Identify which cell holds the provided text, then report its [x, y] central coordinate. 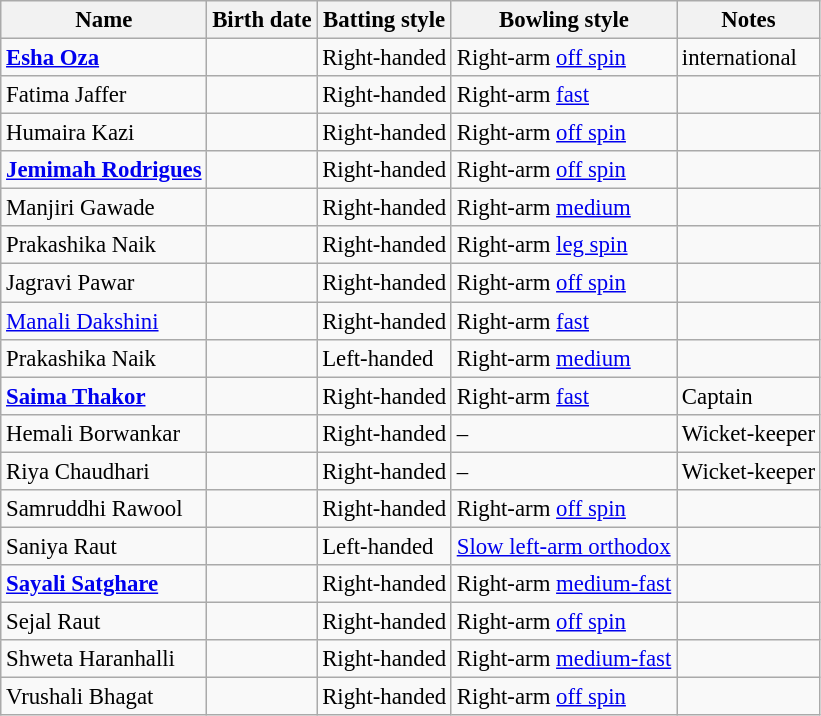
Riya Chaudhari [104, 471]
Esha Oza [104, 58]
international [749, 58]
Shweta Haranhalli [104, 659]
Manali Dakshini [104, 321]
Humaira Kazi [104, 133]
Birth date [262, 20]
Saniya Raut [104, 546]
Sejal Raut [104, 621]
Captain [749, 396]
Notes [749, 20]
Fatima Jaffer [104, 95]
Hemali Borwankar [104, 433]
Sayali Satghare [104, 584]
Manjiri Gawade [104, 208]
Slow left-arm orthodox [564, 546]
Name [104, 20]
Saima Thakor [104, 396]
Right-arm leg spin [564, 245]
Jagravi Pawar [104, 283]
Bowling style [564, 20]
Jemimah Rodrigues [104, 170]
Samruddhi Rawool [104, 509]
Vrushali Bhagat [104, 697]
Batting style [384, 20]
